Return (X, Y) of the center of cell containing provided text 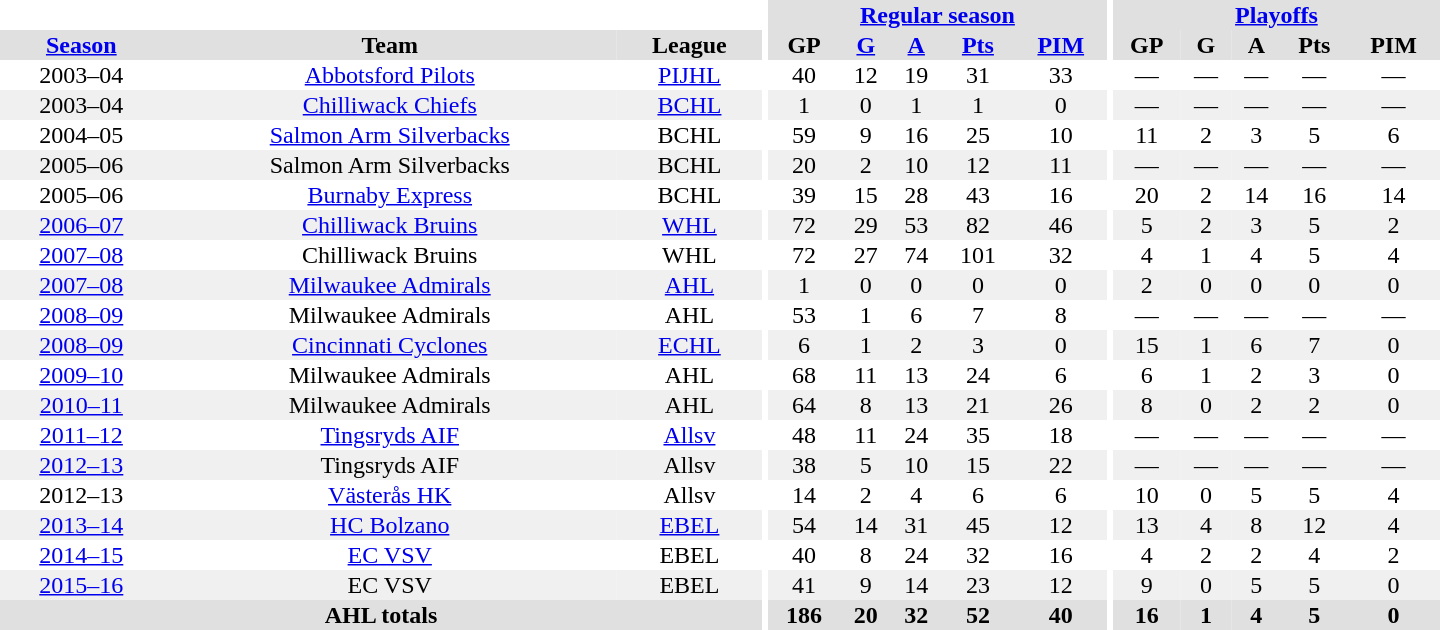
21 (978, 405)
25 (978, 135)
29 (866, 225)
68 (804, 375)
26 (1060, 405)
54 (804, 525)
Cincinnati Cyclones (390, 345)
41 (804, 585)
186 (804, 615)
52 (978, 615)
2004–05 (82, 135)
33 (1060, 75)
Chilliwack Chiefs (390, 105)
48 (804, 435)
64 (804, 405)
82 (978, 225)
Regular season (938, 15)
PIJHL (690, 75)
22 (1060, 465)
19 (916, 75)
Team (390, 45)
League (690, 45)
2009–10 (82, 375)
Västerås HK (390, 495)
ECHL (690, 345)
18 (1060, 435)
43 (978, 195)
Season (82, 45)
2010–11 (82, 405)
2011–12 (82, 435)
Abbotsford Pilots (390, 75)
Burnaby Express (390, 195)
28 (916, 195)
46 (1060, 225)
2006–07 (82, 225)
27 (866, 255)
HC Bolzano (390, 525)
2013–14 (82, 525)
Playoffs (1276, 15)
101 (978, 255)
74 (916, 255)
2014–15 (82, 555)
AHL totals (381, 615)
35 (978, 435)
59 (804, 135)
39 (804, 195)
45 (978, 525)
23 (978, 585)
2015–16 (82, 585)
38 (804, 465)
